Extract the [x, y] coordinate from the center of the cell holding the provided text.  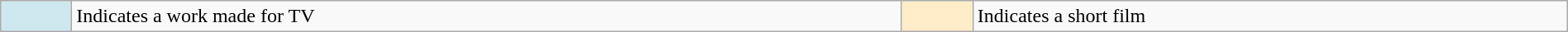
Indicates a short film [1270, 16]
Indicates a work made for TV [486, 16]
